Capture the cell that displays the provided text and extract its (x, y) central coordinate. 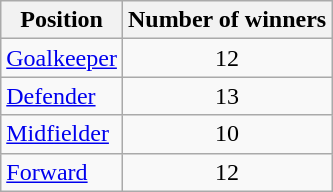
13 (226, 96)
Forward (62, 172)
Number of winners (226, 20)
Midfielder (62, 134)
10 (226, 134)
Defender (62, 96)
Goalkeeper (62, 58)
Position (62, 20)
